For the text-containing cell, return its midpoint in [X, Y] coordinate format. 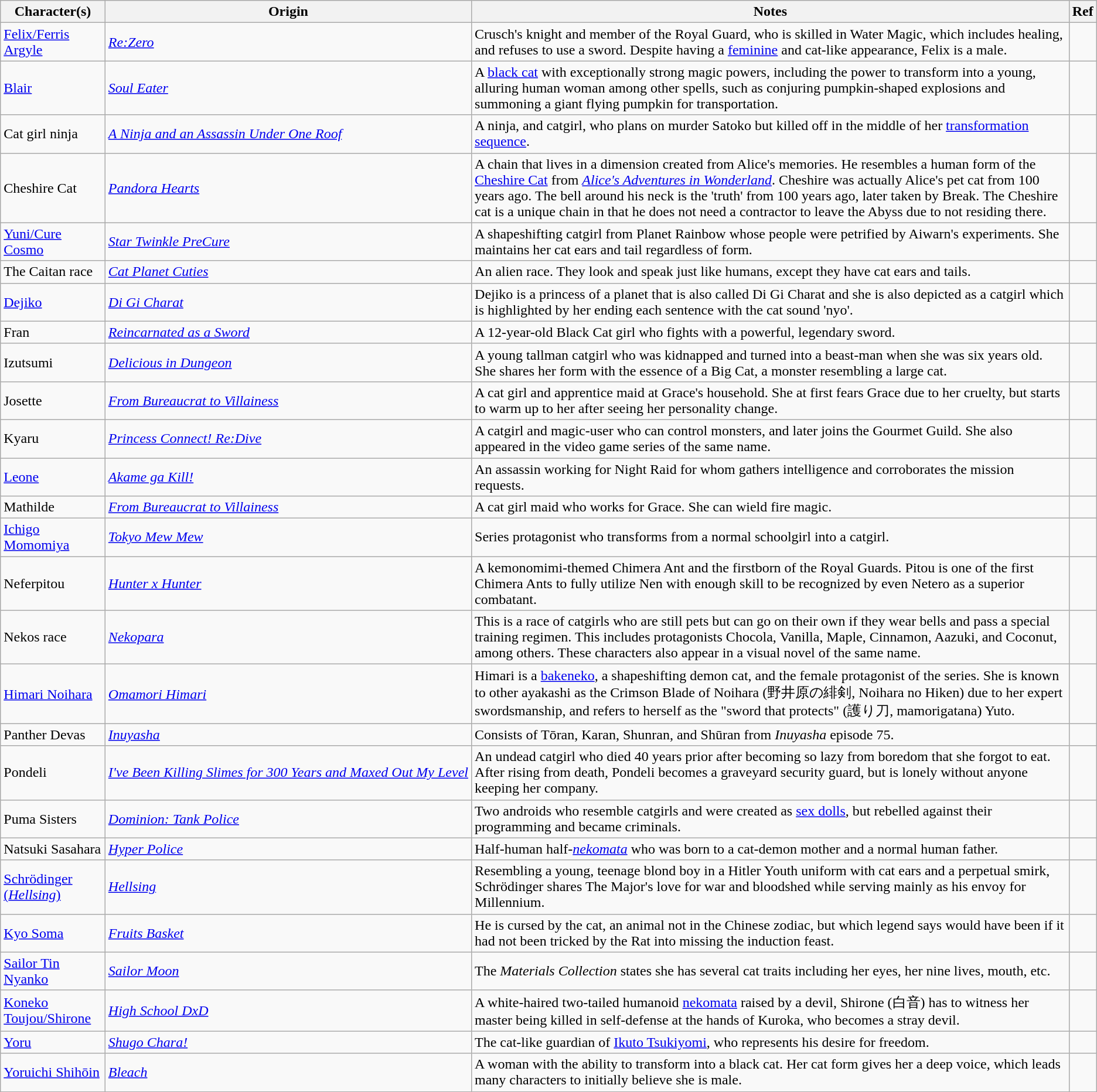
Origin [288, 12]
Pondeli [53, 773]
Nekopara [288, 637]
Nekos race [53, 637]
Panther Devas [53, 735]
The Materials Collection states she has several cat traits including her eyes, her nine lives, mouth, etc. [771, 971]
Pandora Hearts [288, 187]
Schrödinger (Hellsing) [53, 887]
Blair [53, 88]
Cat girl ninja [53, 134]
A ninja, and catgirl, who plans on murder Satoko but killed off in the middle of her transformation sequence. [771, 134]
Omamori Himari [288, 694]
Kyaru [53, 438]
Natsuki Sasahara [53, 849]
Hellsing [288, 887]
Half-human half-nekomata who was born to a cat-demon mother and a normal human father. [771, 849]
Consists of Tōran, Karan, Shunran, and Shūran from Inuyasha episode 75. [771, 735]
High School DxD [288, 1011]
Josette [53, 401]
Izutsumi [53, 362]
Sailor Moon [288, 971]
The Caitan race [53, 272]
Puma Sisters [53, 819]
Hunter x Hunter [288, 583]
Yoruichi Shihōin [53, 1072]
A cat girl maid who works for Grace. She can wield fire magic. [771, 507]
Tokyo Mew Mew [288, 538]
Shugo Chara! [288, 1042]
Star Twinkle PreCure [288, 241]
Reincarnated as a Sword [288, 332]
Yoru [53, 1042]
Cheshire Cat [53, 187]
Himari Noihara [53, 694]
Ichigo Momomiya [53, 538]
Dominion: Tank Police [288, 819]
Di Gi Charat [288, 302]
Hyper Police [288, 849]
A catgirl and magic-user who can control monsters, and later joins the Gourmet Guild. She also appeared in the video game series of the same name. [771, 438]
Mathilde [53, 507]
Neferpitou [53, 583]
Fran [53, 332]
Dejiko [53, 302]
Delicious in Dungeon [288, 362]
Re:Zero [288, 42]
Sailor Tin Nyanko [53, 971]
Yuni/Cure Cosmo [53, 241]
Leone [53, 477]
A Ninja and an Assassin Under One Roof [288, 134]
Ref [1083, 12]
Princess Connect! Re:Dive [288, 438]
I've Been Killing Slimes for 300 Years and Maxed Out My Level [288, 773]
Fruits Basket [288, 933]
The cat-like guardian of Ikuto Tsukiyomi, who represents his desire for freedom. [771, 1042]
Cat Planet Cuties [288, 272]
Bleach [288, 1072]
Akame ga Kill! [288, 477]
Character(s) [53, 12]
Felix/Ferris Argyle [53, 42]
Series protagonist who transforms from a normal schoolgirl into a catgirl. [771, 538]
Two androids who resemble catgirls and were created as sex dolls, but rebelled against their programming and became criminals. [771, 819]
An alien race. They look and speak just like humans, except they have cat ears and tails. [771, 272]
Notes [771, 12]
Koneko Toujou/Shirone [53, 1011]
An assassin working for Night Raid for whom gathers intelligence and corroborates the mission requests. [771, 477]
Inuyasha [288, 735]
A 12-year-old Black Cat girl who fights with a powerful, legendary sword. [771, 332]
Kyo Soma [53, 933]
Soul Eater [288, 88]
